For the text-containing cell, return its midpoint in (x, y) coordinate format. 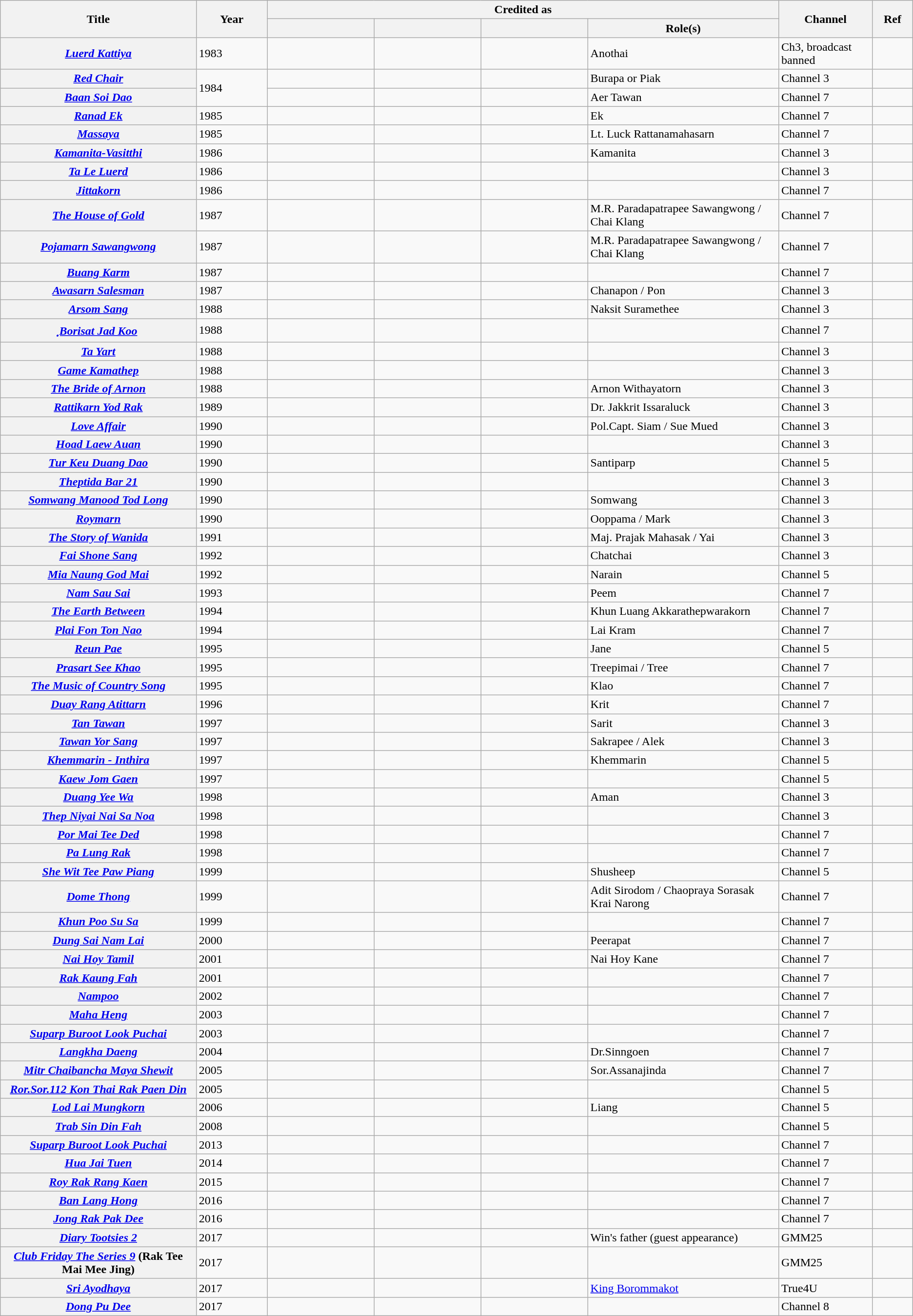
1984 (232, 88)
Dong Pu Dee (99, 1306)
Thep Niyai Nai Sa Noa (99, 816)
Adit Sirodom / Chaopraya Sorasak Krai Narong (683, 897)
Year (232, 19)
2014 (232, 1163)
Khun Luang Akkarathepwarakorn (683, 611)
Burapa or Piak (683, 79)
Lod Lai Mungkorn (99, 1108)
Arsom Sang (99, 309)
Krit (683, 704)
Treepimai / Tree (683, 667)
Jittakorn (99, 190)
Ta Yart (99, 351)
1991 (232, 537)
Sri Ayodhaya (99, 1288)
Maj. Prajak Mahasak / Yai (683, 537)
Sakrapee / Alek (683, 742)
Arnon Withayatorn (683, 388)
Liang (683, 1108)
Rak Kaung Fah (99, 977)
Ror.Sor.112 Kon Thai Rak Paen Din (99, 1089)
The House of Gold (99, 215)
Tur Keu Duang Dao (99, 463)
Klao (683, 686)
Theptida Bar 21 (99, 482)
1996 (232, 704)
Santiparp (683, 463)
Jane (683, 648)
Sor.Assanajinda (683, 1071)
Plai Fon Ton Nao (99, 630)
Credited as (523, 10)
Reun Pae (99, 648)
Ch3, broadcast banned (826, 54)
Pojamarn Sawangwong (99, 247)
Ranad Ek (99, 116)
Kamanita-Vasitthi (99, 153)
Prasart See Khao (99, 667)
Peerapat (683, 940)
Narain (683, 574)
The Story of Wanida (99, 537)
2013 (232, 1145)
Love Affair (99, 426)
Khemmarin (683, 760)
Aman (683, 797)
1983 (232, 54)
Lai Kram (683, 630)
Kamanita (683, 153)
2008 (232, 1126)
Sarit (683, 723)
2015 (232, 1182)
Dung Sai Nam Lai (99, 940)
The Earth Between (99, 611)
Nam Sau Sai (99, 593)
Mitr Chaibancha Maya Shewit (99, 1071)
Pol.Capt. Siam / Sue Mued (683, 426)
Chatchai (683, 556)
2000 (232, 940)
True4U (826, 1288)
Shusheep (683, 871)
Langkha Daeng (99, 1052)
King Borommakot (683, 1288)
Lt. Luck Rattanamahasarn (683, 134)
Rattikarn Yod Rak (99, 407)
Aer Tawan (683, 97)
Buang Karm (99, 272)
Role(s) (683, 28)
Game Kamathep (99, 370)
Khemmarin - Inthira (99, 760)
Ta Le Luerd (99, 171)
Por Mai Tee Ded (99, 834)
2006 (232, 1108)
Nai Hoy Kane (683, 959)
Tawan Yor Sang (99, 742)
The Bride of Arnon (99, 388)
Title (99, 19)
2002 (232, 996)
Trab Sin Din Fah (99, 1126)
Nai Hoy Tamil (99, 959)
Ref (893, 19)
Nampoo (99, 996)
Dr. Jakkrit Issaraluck (683, 407)
Somwang (683, 500)
Channel (826, 19)
Pa Lung Rak (99, 853)
Khun Poo Su Sa (99, 922)
The Music of Country Song (99, 686)
Anothai (683, 54)
Dome Thong (99, 897)
Diary Tootsies 2 (99, 1237)
Channel 8 (826, 1306)
Ooppama / Mark (683, 519)
Roy Rak Rang Kaen (99, 1182)
Red Chair (99, 79)
Club Friday The Series 9 (Rak Tee Mai Mee Jing) (99, 1263)
Baan Soi Dao (99, 97)
Massaya (99, 134)
Fai Shone Sang (99, 556)
Mia Naung God Mai (99, 574)
Peem (683, 593)
Duang Yee Wa (99, 797)
Ek (683, 116)
Luerd Kattiya (99, 54)
Hua Jai Tuen (99, 1163)
Somwang Manood Tod Long (99, 500)
Maha Heng (99, 1014)
Awasarn Salesman (99, 291)
ฺBorisat Jad Koo (99, 331)
Chanapon / Pon (683, 291)
Tan Tawan (99, 723)
Win's father (guest appearance) (683, 1237)
Kaew Jom Gaen (99, 779)
1989 (232, 407)
Ban Lang Hong (99, 1200)
Dr.Sinngoen (683, 1052)
Hoad Laew Auan (99, 445)
2004 (232, 1052)
Roymarn (99, 519)
Jong Rak Pak Dee (99, 1219)
She Wit Tee Paw Piang (99, 871)
1993 (232, 593)
Naksit Suramethee (683, 309)
Duay Rang Atittarn (99, 704)
